For the text-containing cell, return its midpoint in (X, Y) coordinate format. 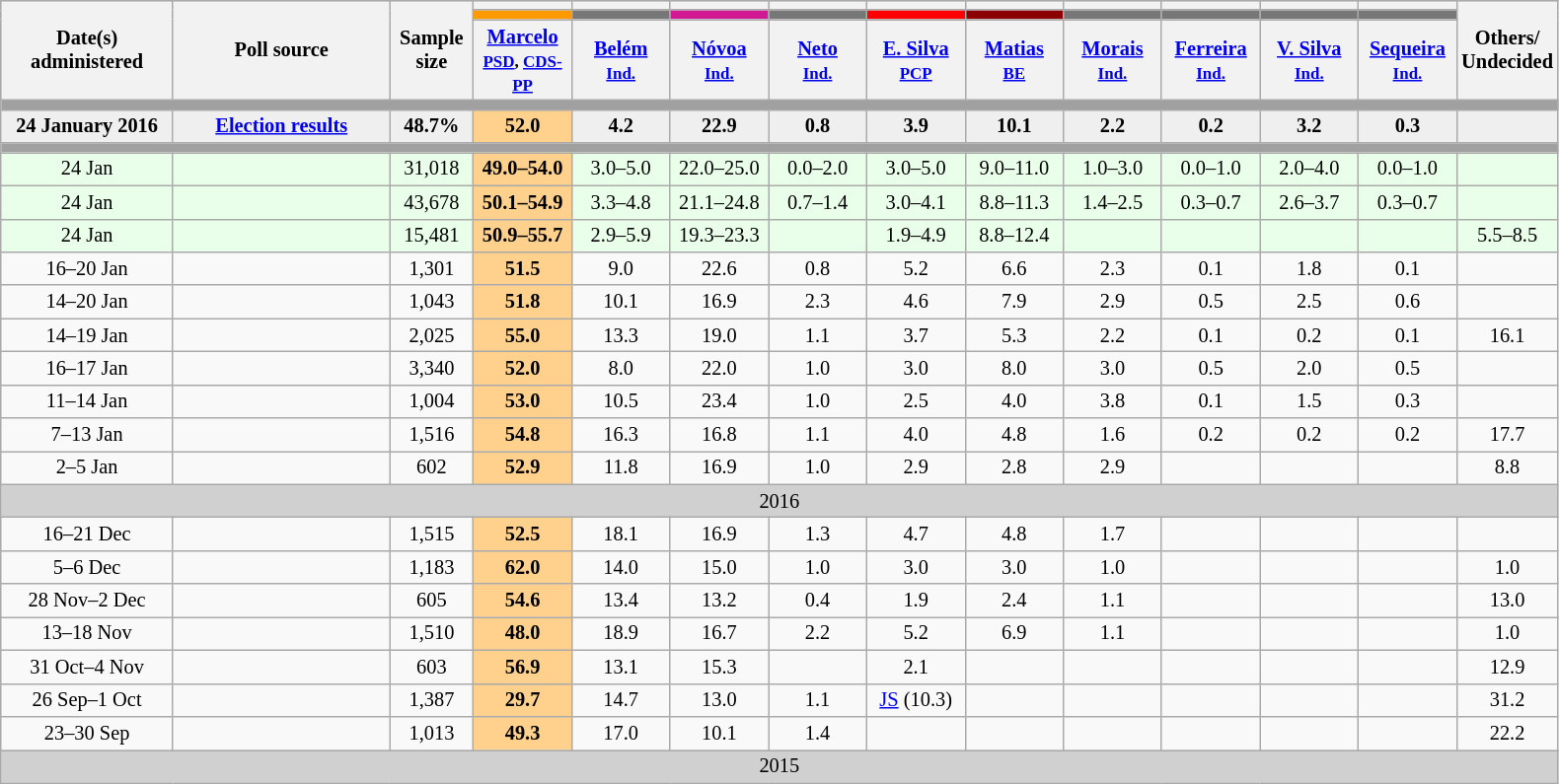
2.4 (1014, 601)
1,183 (432, 567)
52.5 (523, 534)
1.6 (1113, 435)
15,481 (432, 236)
13.2 (719, 601)
BelémInd. (621, 60)
48.7% (432, 126)
16.3 (621, 435)
22.2 (1508, 733)
51.8 (523, 302)
1,013 (432, 733)
31.2 (1508, 700)
1.8 (1309, 268)
603 (432, 667)
9.0–11.0 (1014, 169)
28 Nov–2 Dec (87, 601)
5.5–8.5 (1508, 236)
3.0–4.1 (916, 202)
1,387 (432, 700)
22.9 (719, 126)
49.3 (523, 733)
22.6 (719, 268)
17.0 (621, 733)
17.7 (1508, 435)
MatiasBE (1014, 60)
43,678 (432, 202)
52.9 (523, 467)
E. SilvaPCP (916, 60)
62.0 (523, 567)
8.8 (1508, 467)
13.1 (621, 667)
1.9–4.9 (916, 236)
3.2 (1309, 126)
16–20 Jan (87, 268)
16.8 (719, 435)
24 January 2016 (87, 126)
13.4 (621, 601)
2015 (779, 766)
1.4 (818, 733)
3,340 (432, 368)
11–14 Jan (87, 401)
7–13 Jan (87, 435)
1.4–2.5 (1113, 202)
2.0–4.0 (1309, 169)
1.3 (818, 534)
2.9–5.9 (621, 236)
602 (432, 467)
54.8 (523, 435)
14–20 Jan (87, 302)
1,301 (432, 268)
0.4 (818, 601)
18.1 (621, 534)
4.6 (916, 302)
22.0 (719, 368)
2016 (779, 501)
13–18 Nov (87, 633)
5.3 (1014, 335)
16.1 (1508, 335)
50.1–54.9 (523, 202)
16–21 Dec (87, 534)
31 Oct–4 Nov (87, 667)
Sample size (432, 49)
12.9 (1508, 667)
14.0 (621, 567)
21.1–24.8 (719, 202)
26 Sep–1 Oct (87, 700)
6.6 (1014, 268)
4.7 (916, 534)
1,515 (432, 534)
Poll source (281, 49)
1,004 (432, 401)
16–17 Jan (87, 368)
JS (10.3) (916, 700)
23.4 (719, 401)
5–6 Dec (87, 567)
19.3–23.3 (719, 236)
Others/Undecided (1508, 49)
19.0 (719, 335)
23–30 Sep (87, 733)
8.8–11.3 (1014, 202)
V. SilvaInd. (1309, 60)
13.3 (621, 335)
0.7–1.4 (818, 202)
NetoInd. (818, 60)
MarceloPSD, CDS-PP (523, 60)
7.9 (1014, 302)
0.6 (1408, 302)
49.0–54.0 (523, 169)
2.6–3.7 (1309, 202)
1.7 (1113, 534)
14–19 Jan (87, 335)
10.5 (621, 401)
3.7 (916, 335)
2,025 (432, 335)
16.7 (719, 633)
31,018 (432, 169)
4.2 (621, 126)
2–5 Jan (87, 467)
22.0–25.0 (719, 169)
1.0–3.0 (1113, 169)
MoraisInd. (1113, 60)
2.0 (1309, 368)
51.5 (523, 268)
6.9 (1014, 633)
18.9 (621, 633)
15.0 (719, 567)
3.3–4.8 (621, 202)
FerreiraInd. (1211, 60)
0.0–2.0 (818, 169)
NóvoaInd. (719, 60)
1.5 (1309, 401)
15.3 (719, 667)
53.0 (523, 401)
54.6 (523, 601)
29.7 (523, 700)
1,043 (432, 302)
9.0 (621, 268)
50.9–55.7 (523, 236)
2.8 (1014, 467)
1,510 (432, 633)
2.1 (916, 667)
48.0 (523, 633)
Date(s)administered (87, 49)
SequeiraInd. (1408, 60)
3.8 (1113, 401)
1.9 (916, 601)
55.0 (523, 335)
56.9 (523, 667)
605 (432, 601)
8.8–12.4 (1014, 236)
Election results (281, 126)
1,516 (432, 435)
11.8 (621, 467)
3.9 (916, 126)
14.7 (621, 700)
